Capture the cell that displays the provided text and extract its [x, y] central coordinate. 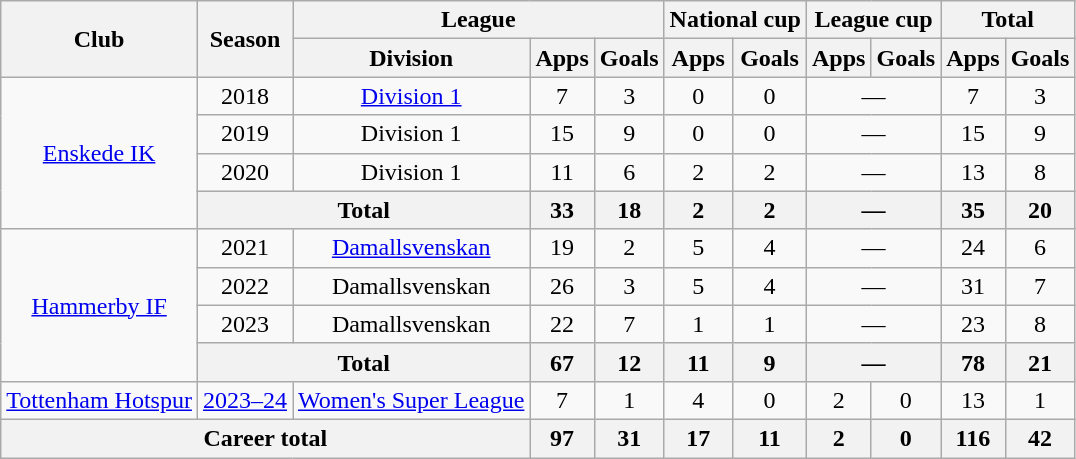
2021 [244, 248]
Club [100, 39]
2023–24 [244, 400]
17 [698, 438]
Enskede IK [100, 153]
20 [1040, 210]
2020 [244, 172]
League [478, 20]
26 [562, 286]
97 [562, 438]
33 [562, 210]
2022 [244, 286]
22 [562, 324]
23 [973, 324]
78 [973, 362]
42 [1040, 438]
24 [973, 248]
18 [629, 210]
2023 [244, 324]
21 [1040, 362]
67 [562, 362]
2018 [244, 96]
Division [410, 58]
116 [973, 438]
12 [629, 362]
35 [973, 210]
National cup [735, 20]
19 [562, 248]
2019 [244, 134]
Season [244, 39]
League cup [874, 20]
Hammerby IF [100, 305]
Tottenham Hotspur [100, 400]
Career total [266, 438]
Women's Super League [410, 400]
